Capture the cell that displays the provided text and extract its (x, y) central coordinate. 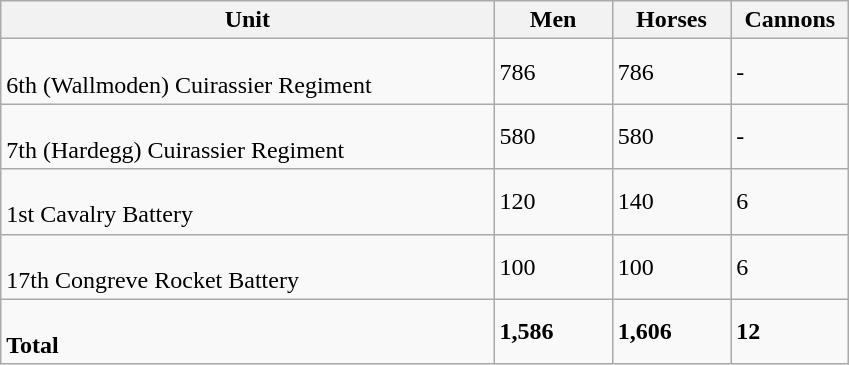
Men (553, 20)
1,606 (671, 332)
6th (Wallmoden) Cuirassier Regiment (248, 72)
Unit (248, 20)
140 (671, 202)
1st Cavalry Battery (248, 202)
Cannons (790, 20)
Horses (671, 20)
17th Congreve Rocket Battery (248, 266)
Total (248, 332)
1,586 (553, 332)
12 (790, 332)
7th (Hardegg) Cuirassier Regiment (248, 136)
120 (553, 202)
